From the cell containing the given text, extract its center point as [X, Y] coordinate. 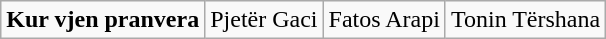
Kur vjen pranvera [103, 20]
Fatos Arapi [384, 20]
Tonin Tërshana [525, 20]
Pjetër Gaci [264, 20]
